From the cell containing the given text, extract its center point as (x, y) coordinate. 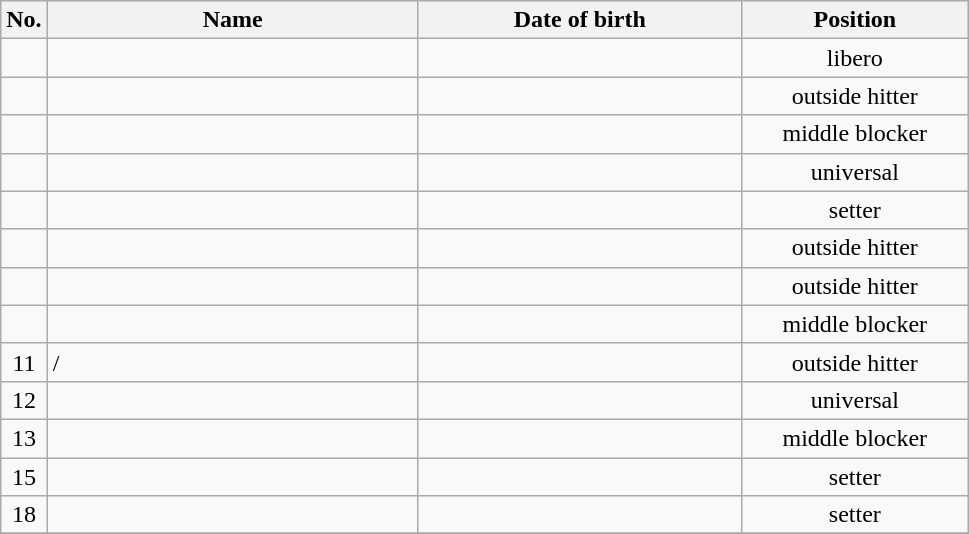
Name (232, 20)
12 (24, 400)
/ (232, 362)
Date of birth (580, 20)
15 (24, 477)
11 (24, 362)
18 (24, 515)
libero (854, 58)
13 (24, 438)
No. (24, 20)
Position (854, 20)
